Locate the cell with the specified text and output its [x, y] center coordinate. 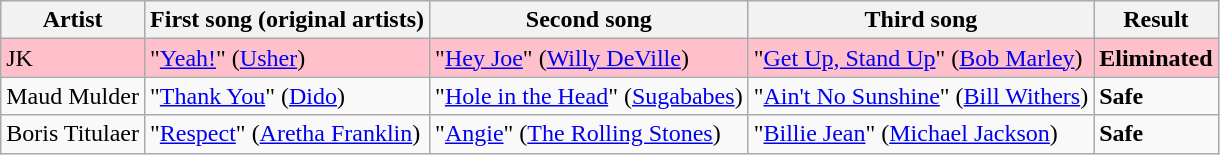
"Get Up, Stand Up" (Bob Marley) [921, 58]
"Yeah!" (Usher) [288, 58]
Boris Titulaer [73, 134]
Artist [73, 20]
First song (original artists) [288, 20]
"Thank You" (Dido) [288, 96]
JK [73, 58]
"Angie" (The Rolling Stones) [590, 134]
Second song [590, 20]
Third song [921, 20]
"Hey Joe" (Willy DeVille) [590, 58]
"Ain't No Sunshine" (Bill Withers) [921, 96]
"Respect" (Aretha Franklin) [288, 134]
Result [1156, 20]
Maud Mulder [73, 96]
"Billie Jean" (Michael Jackson) [921, 134]
"Hole in the Head" (Sugababes) [590, 96]
Eliminated [1156, 58]
